Find where the given text appears and provide that cell's center as (X, Y) coordinate. 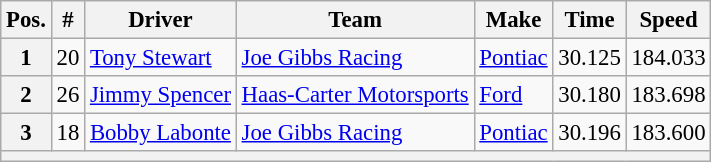
Pos. (26, 20)
3 (26, 133)
2 (26, 95)
Ford (514, 95)
Time (590, 20)
30.125 (590, 58)
26 (68, 95)
183.600 (668, 133)
184.033 (668, 58)
Haas-Carter Motorsports (355, 95)
Jimmy Spencer (161, 95)
30.180 (590, 95)
Team (355, 20)
20 (68, 58)
Tony Stewart (161, 58)
Driver (161, 20)
# (68, 20)
Make (514, 20)
Speed (668, 20)
30.196 (590, 133)
183.698 (668, 95)
Bobby Labonte (161, 133)
18 (68, 133)
1 (26, 58)
